Extract the (X, Y) coordinate from the center of the cell holding the provided text.  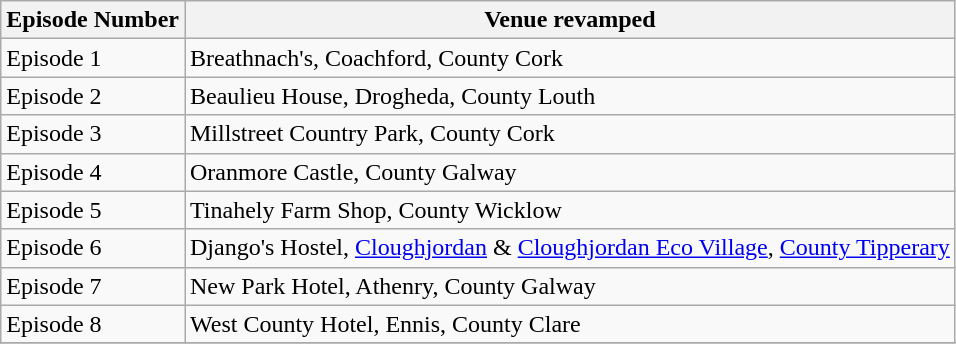
Episode 6 (93, 248)
Django's Hostel, Cloughjordan & Cloughjordan Eco Village, County Tipperary (570, 248)
Episode 4 (93, 172)
Millstreet Country Park, County Cork (570, 134)
Oranmore Castle, County Galway (570, 172)
Episode 7 (93, 286)
Episode 3 (93, 134)
Venue revamped (570, 20)
Episode 1 (93, 58)
Episode 5 (93, 210)
Episode 2 (93, 96)
Episode 8 (93, 324)
Episode Number (93, 20)
Breathnach's, Coachford, County Cork (570, 58)
Tinahely Farm Shop, County Wicklow (570, 210)
Beaulieu House, Drogheda, County Louth (570, 96)
New Park Hotel, Athenry, County Galway (570, 286)
West County Hotel, Ennis, County Clare (570, 324)
